Pinpoint the cell where the given text exists, returning its (x, y) midpoint coordinate. 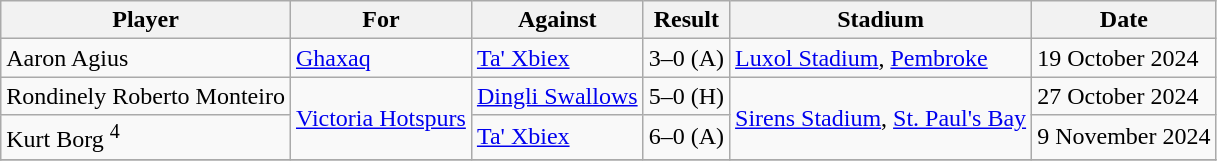
Dingli Swallows (557, 96)
Rondinely Roberto Monteiro (146, 96)
9 November 2024 (1124, 138)
Victoria Hotspurs (380, 118)
27 October 2024 (1124, 96)
Date (1124, 20)
Result (686, 20)
For (380, 20)
Against (557, 20)
Sirens Stadium, St. Paul's Bay (881, 118)
Player (146, 20)
Stadium (881, 20)
6–0 (A) (686, 138)
Ghaxaq (380, 58)
Kurt Borg 4 (146, 138)
19 October 2024 (1124, 58)
Luxol Stadium, Pembroke (881, 58)
3–0 (A) (686, 58)
Aaron Agius (146, 58)
5–0 (H) (686, 96)
